Detect which cell encompasses the target text, then output its [x, y] center coordinate. 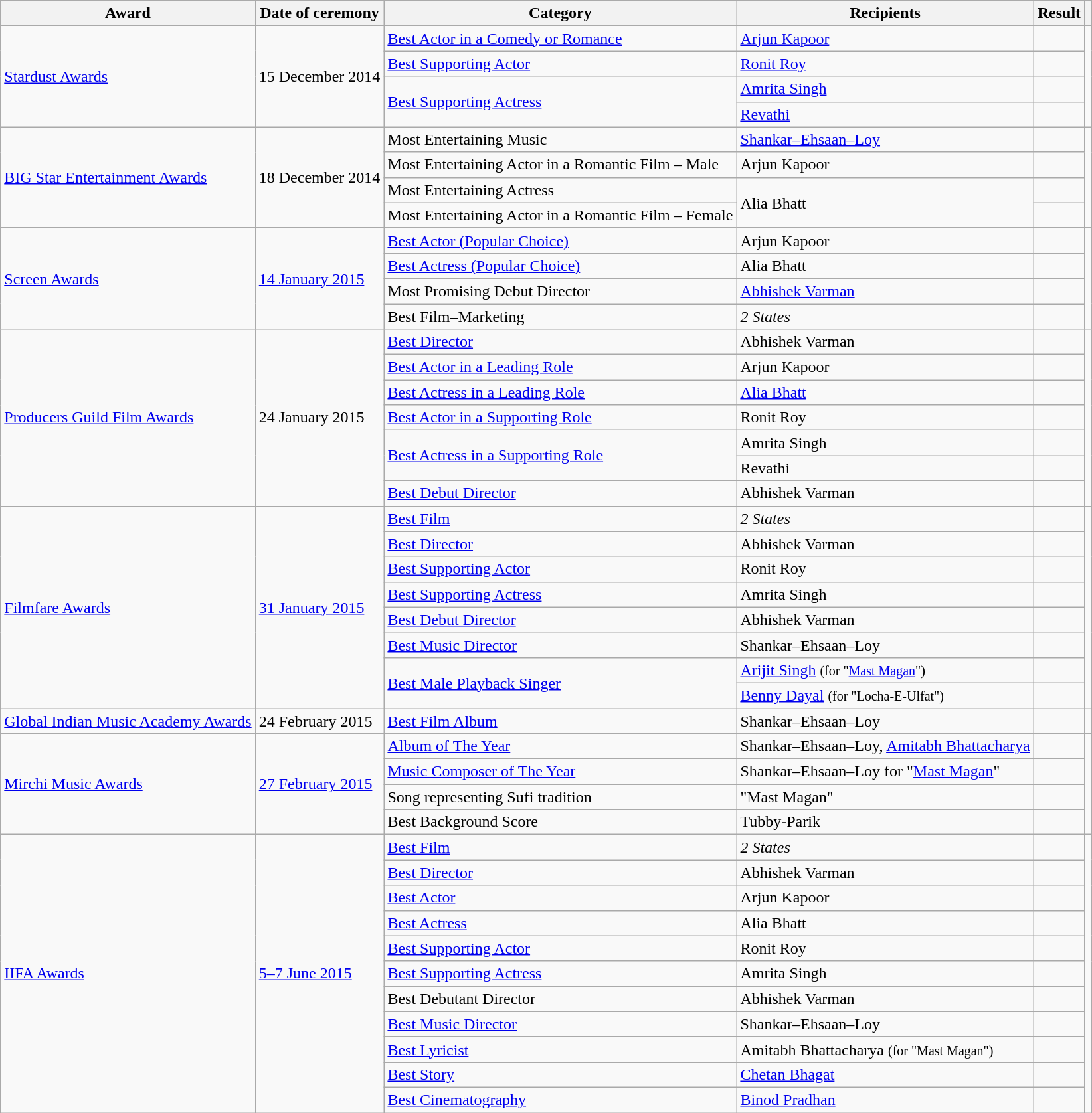
Best Actor in a Comedy or Romance [561, 39]
"Mast Magan" [885, 797]
24 February 2015 [319, 721]
Global Indian Music Academy Awards [128, 721]
Chetan Bhagat [885, 1074]
IIFA Awards [128, 974]
27 February 2015 [319, 784]
14 January 2015 [319, 278]
Shankar–Ehsaan–Loy for "Mast Magan" [885, 772]
18 December 2014 [319, 177]
BIG Star Entertainment Awards [128, 177]
Best Actress in a Supporting Role [561, 456]
Category [561, 13]
Best Film–Marketing [561, 317]
Benny Dayal (for "Locha-E-Ulfat") [885, 695]
Arijit Singh (for "Mast Magan") [885, 670]
Producers Guild Film Awards [128, 418]
Tubby-Parik [885, 822]
Song representing Sufi tradition [561, 797]
Mirchi Music Awards [128, 784]
Most Promising Debut Director [561, 291]
Most Entertaining Actor in a Romantic Film – Male [561, 165]
Best Lyricist [561, 1049]
Filmfare Awards [128, 607]
Amitabh Bhattacharya (for "Mast Magan") [885, 1049]
Result [1059, 13]
15 December 2014 [319, 76]
Binod Pradhan [885, 1100]
Album of The Year [561, 746]
Best Male Playback Singer [561, 683]
24 January 2015 [319, 418]
Best Film Album [561, 721]
Stardust Awards [128, 76]
Best Actor [561, 898]
5–7 June 2015 [319, 974]
Recipients [885, 13]
Best Actor in a Leading Role [561, 367]
Best Actress in a Leading Role [561, 392]
Best Actress [561, 923]
Screen Awards [128, 278]
31 January 2015 [319, 607]
Most Entertaining Actor in a Romantic Film – Female [561, 215]
Best Debutant Director [561, 999]
Award [128, 13]
Best Cinematography [561, 1100]
Most Entertaining Music [561, 139]
Most Entertaining Actress [561, 190]
Music Composer of The Year [561, 772]
Shankar–Ehsaan–Loy, Amitabh Bhattacharya [885, 746]
Best Story [561, 1074]
Best Actor in a Supporting Role [561, 418]
Date of ceremony [319, 13]
Best Actor (Popular Choice) [561, 240]
Best Actress (Popular Choice) [561, 266]
Best Background Score [561, 822]
